Pinpoint the cell where the given text exists, returning its (x, y) midpoint coordinate. 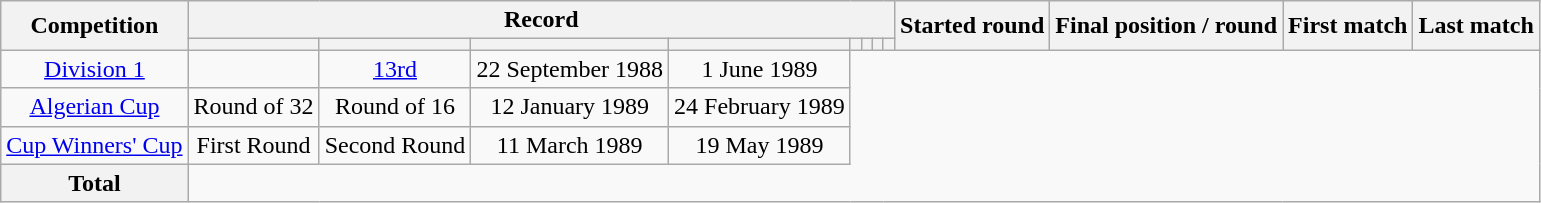
11 March 1989 (570, 145)
Total (94, 183)
12 January 1989 (570, 107)
Started round (972, 26)
1 June 1989 (760, 69)
22 September 1988 (570, 69)
Algerian Cup (94, 107)
Cup Winners' Cup (94, 145)
13rd (395, 69)
First match (1348, 26)
19 May 1989 (760, 145)
Round of 16 (395, 107)
Final position / round (1166, 26)
Division 1 (94, 69)
Last match (1476, 26)
24 February 1989 (760, 107)
First Round (254, 145)
Round of 32 (254, 107)
Record (541, 20)
Second Round (395, 145)
Competition (94, 26)
